Locate the cell with the specified text and output its (X, Y) center coordinate. 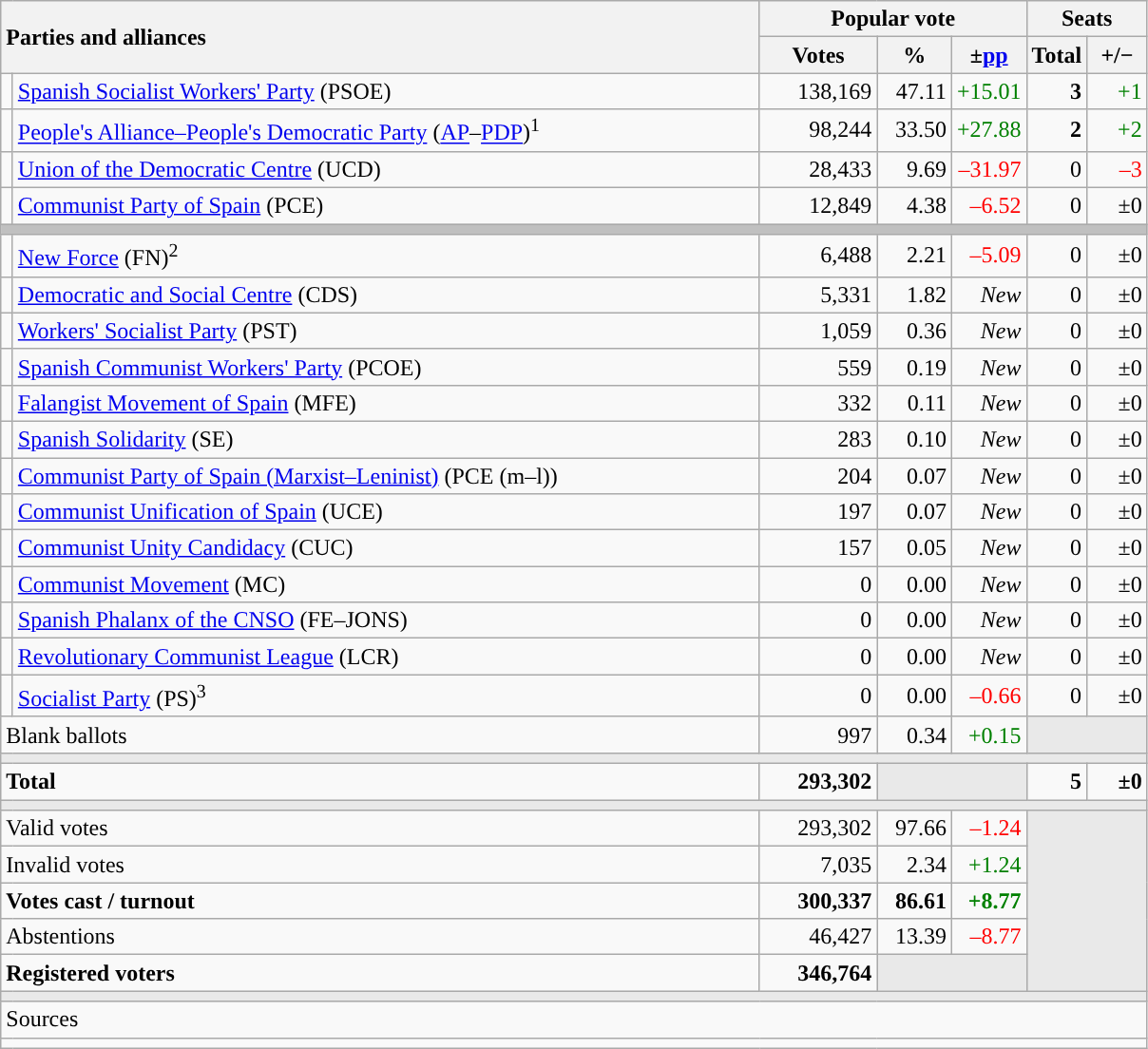
Spanish Phalanx of the CNSO (FE–JONS) (386, 620)
Communist Unification of Spain (UCE) (386, 512)
7,035 (818, 865)
Communist Party of Spain (Marxist–Leninist) (PCE (m–l)) (386, 476)
Popular vote (893, 19)
5 (1057, 782)
+27.88 (988, 131)
2.34 (914, 865)
+1 (1118, 91)
138,169 (818, 91)
0.10 (914, 439)
0.36 (914, 331)
Communist Unity Candidacy (CUC) (386, 548)
Registered voters (380, 973)
13.39 (914, 937)
97.66 (914, 829)
–8.77 (988, 937)
Falangist Movement of Spain (MFE) (386, 403)
Invalid votes (380, 865)
–0.66 (988, 696)
Workers' Socialist Party (PST) (386, 331)
Revolutionary Communist League (LCR) (386, 657)
98,244 (818, 131)
Spanish Communist Workers' Party (PCOE) (386, 367)
283 (818, 439)
204 (818, 476)
1,059 (818, 331)
2 (1057, 131)
12,849 (818, 206)
0.34 (914, 734)
Parties and alliances (380, 37)
+1.24 (988, 865)
Communist Movement (MC) (386, 584)
+15.01 (988, 91)
5,331 (818, 295)
Sources (574, 1020)
Spanish Socialist Workers' Party (PSOE) (386, 91)
332 (818, 403)
–1.24 (988, 829)
–6.52 (988, 206)
Valid votes (380, 829)
–3 (1118, 169)
People's Alliance–People's Democratic Party (AP–PDP)1 (386, 131)
9.69 (914, 169)
Seats (1087, 19)
997 (818, 734)
3 (1057, 91)
–5.09 (988, 257)
Votes (818, 55)
1.82 (914, 295)
Spanish Solidarity (SE) (386, 439)
Union of the Democratic Centre (UCD) (386, 169)
% (914, 55)
Abstentions (380, 937)
197 (818, 512)
157 (818, 548)
–31.97 (988, 169)
+/− (1118, 55)
Communist Party of Spain (PCE) (386, 206)
28,433 (818, 169)
300,337 (818, 901)
±pp (988, 55)
0.05 (914, 548)
+0.15 (988, 734)
Socialist Party (PS)3 (386, 696)
2.21 (914, 257)
0.11 (914, 403)
346,764 (818, 973)
+2 (1118, 131)
4.38 (914, 206)
6,488 (818, 257)
Votes cast / turnout (380, 901)
47.11 (914, 91)
33.50 (914, 131)
46,427 (818, 937)
86.61 (914, 901)
0.19 (914, 367)
Blank ballots (380, 734)
559 (818, 367)
+8.77 (988, 901)
New Force (FN)2 (386, 257)
Democratic and Social Centre (CDS) (386, 295)
